Provide the [x, y] coordinate of the cell's center where the given text is located.  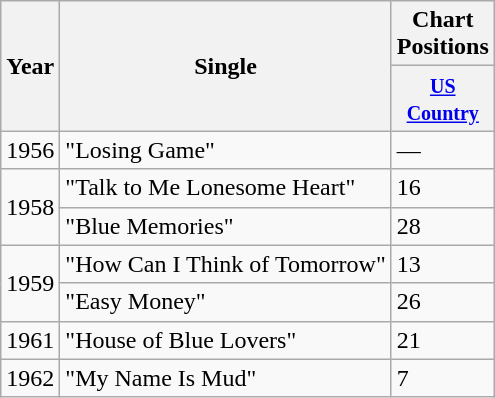
28 [442, 226]
"Talk to Me Lonesome Heart" [226, 188]
Chart Positions [442, 34]
1959 [30, 283]
— [442, 150]
"Easy Money" [226, 302]
"Losing Game" [226, 150]
13 [442, 264]
Year [30, 66]
7 [442, 378]
"How Can I Think of Tomorrow" [226, 264]
"House of Blue Lovers" [226, 340]
Single [226, 66]
21 [442, 340]
"Blue Memories" [226, 226]
1958 [30, 207]
1956 [30, 150]
US Country [442, 98]
16 [442, 188]
26 [442, 302]
1961 [30, 340]
"My Name Is Mud" [226, 378]
1962 [30, 378]
